Return [X, Y] of the center of cell containing provided text 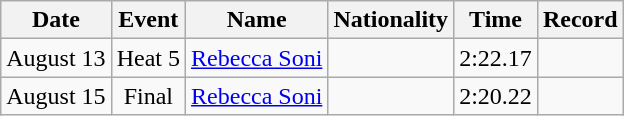
Event [148, 20]
August 15 [56, 96]
2:22.17 [496, 58]
2:20.22 [496, 96]
Record [580, 20]
Name [257, 20]
Date [56, 20]
Final [148, 96]
Time [496, 20]
August 13 [56, 58]
Heat 5 [148, 58]
Nationality [391, 20]
